From the cell containing the given text, extract its center point as (x, y) coordinate. 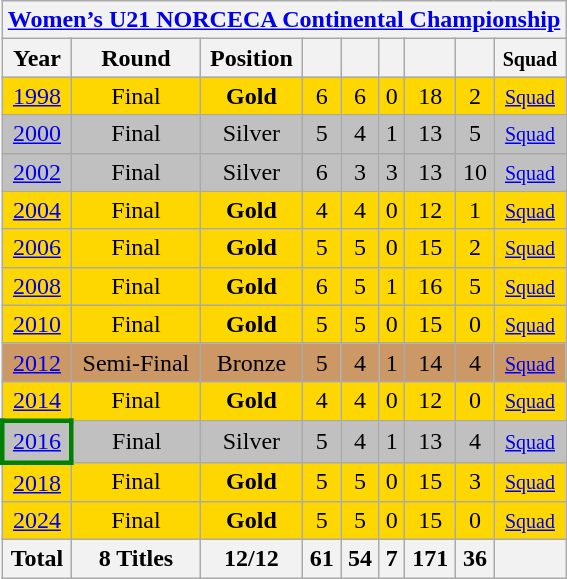
2010 (36, 324)
Bronze (251, 362)
8 Titles (136, 559)
2012 (36, 362)
171 (430, 559)
Round (136, 58)
2000 (36, 134)
2008 (36, 286)
Year (36, 58)
2016 (36, 442)
2004 (36, 210)
Total (36, 559)
2006 (36, 248)
14 (430, 362)
1998 (36, 96)
2018 (36, 482)
Women’s U21 NORCECA Continental Championship (284, 20)
7 (392, 559)
Position (251, 58)
Semi-Final (136, 362)
2024 (36, 521)
2002 (36, 172)
61 (322, 559)
36 (475, 559)
2014 (36, 401)
18 (430, 96)
16 (430, 286)
10 (475, 172)
12/12 (251, 559)
54 (360, 559)
